Return [x, y] of the center of cell containing provided text 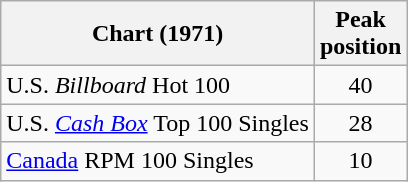
Peakposition [360, 34]
40 [360, 85]
Chart (1971) [158, 34]
28 [360, 123]
U.S. Billboard Hot 100 [158, 85]
U.S. Cash Box Top 100 Singles [158, 123]
10 [360, 161]
Canada RPM 100 Singles [158, 161]
